Find where the given text appears and provide that cell's center as [X, Y] coordinate. 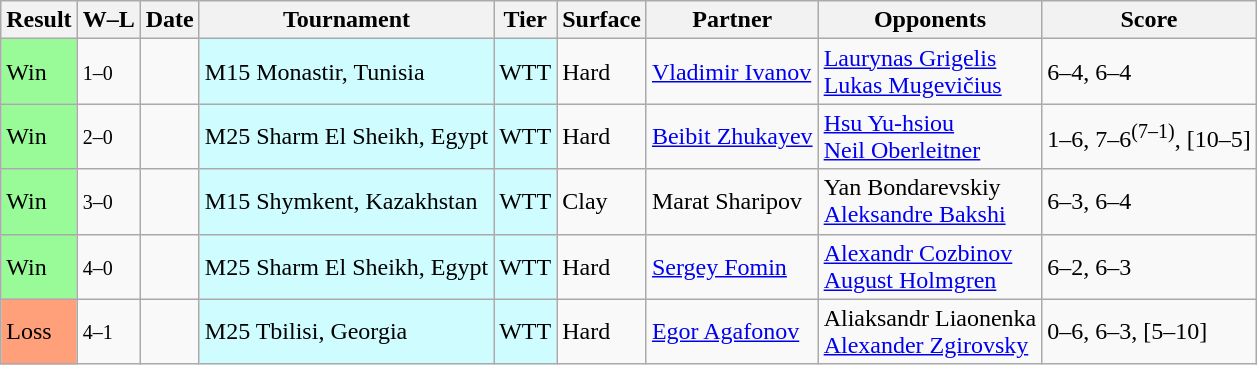
1–0 [108, 72]
Clay [602, 202]
M15 Shymkent, Kazakhstan [346, 202]
Score [1149, 20]
2–0 [108, 136]
4–1 [108, 332]
Alexandr Cozbinov August Holmgren [930, 266]
Partner [732, 20]
6–4, 6–4 [1149, 72]
Tier [526, 20]
M25 Tbilisi, Georgia [346, 332]
6–3, 6–4 [1149, 202]
Egor Agafonov [732, 332]
4–0 [108, 266]
Result [39, 20]
Yan Bondarevskiy Aleksandre Bakshi [930, 202]
Opponents [930, 20]
Surface [602, 20]
Date [170, 20]
Marat Sharipov [732, 202]
Hsu Yu-hsiou Neil Oberleitner [930, 136]
Loss [39, 332]
Sergey Fomin [732, 266]
0–6, 6–3, [5–10] [1149, 332]
3–0 [108, 202]
M15 Monastir, Tunisia [346, 72]
Vladimir Ivanov [732, 72]
Beibit Zhukayev [732, 136]
6–2, 6–3 [1149, 266]
Aliaksandr Liaonenka Alexander Zgirovsky [930, 332]
Tournament [346, 20]
Laurynas Grigelis Lukas Mugevičius [930, 72]
1–6, 7–6(7–1), [10–5] [1149, 136]
W–L [108, 20]
